Scan for the cell matching the given text and deliver its (X, Y) coordinate at center. 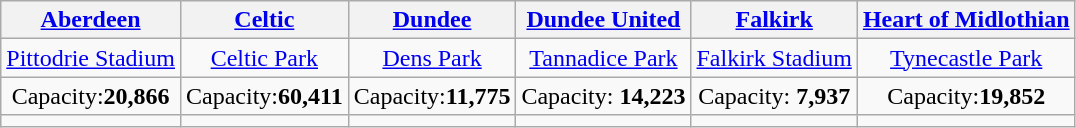
Falkirk Stadium (774, 58)
Heart of Midlothian (966, 20)
Tynecastle Park (966, 58)
Aberdeen (91, 20)
Pittodrie Stadium (91, 58)
Falkirk (774, 20)
Capacity: 7,937 (774, 96)
Capacity: 14,223 (604, 96)
Capacity:60,411 (264, 96)
Dens Park (432, 58)
Dundee United (604, 20)
Dundee (432, 20)
Capacity:19,852 (966, 96)
Tannadice Park (604, 58)
Celtic Park (264, 58)
Capacity:11,775 (432, 96)
Celtic (264, 20)
Capacity:20,866 (91, 96)
